Capture the cell that displays the provided text and extract its [X, Y] central coordinate. 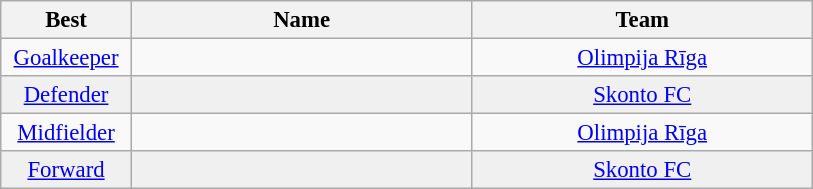
Defender [66, 95]
Midfielder [66, 133]
Goalkeeper [66, 58]
Forward [66, 170]
Team [642, 20]
Name [302, 20]
Best [66, 20]
